Return the (X, Y) coordinate for the center point of the cell that contains the specified text.  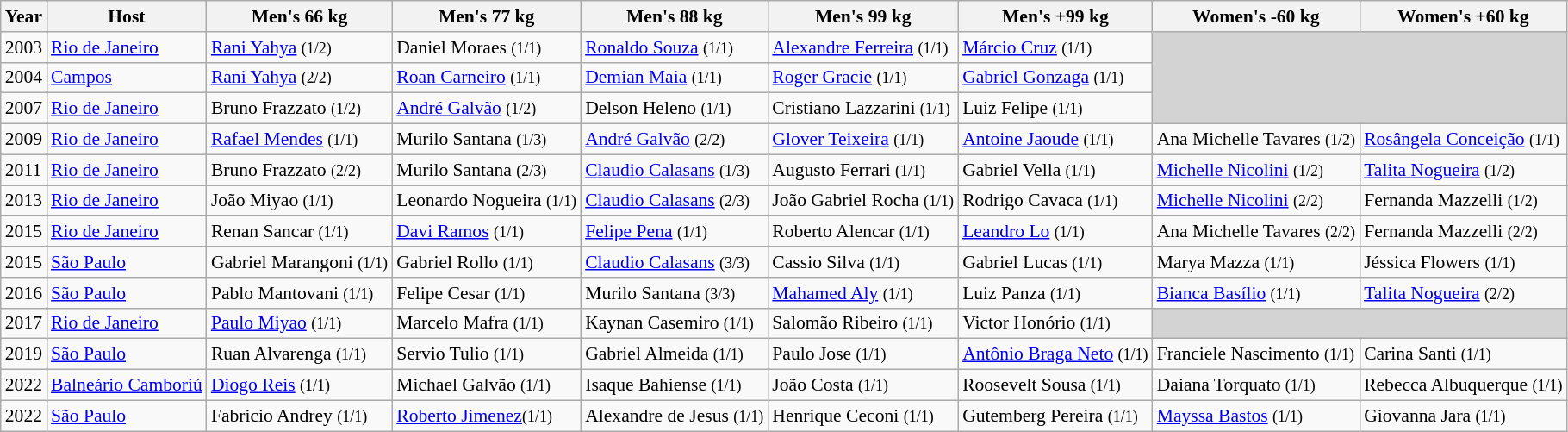
Rani Yahya (2/2) (300, 78)
Men's 77 kg (486, 16)
André Galvão (1/2) (486, 109)
Men's 99 kg (863, 16)
Talita Nogueira (1/2) (1463, 170)
Roberto Alencar (1/1) (863, 232)
Ana Michelle Tavares (1/2) (1256, 140)
Rebecca Albuquerque (1/1) (1463, 385)
Fabricio Andrey (1/1) (300, 416)
Davi Ramos (1/1) (486, 232)
Roger Gracie (1/1) (863, 78)
Giovanna Jara (1/1) (1463, 416)
Cristiano Lazzarini (1/1) (863, 109)
Host (127, 16)
Fernanda Mazzelli (1/2) (1463, 201)
Rodrigo Cavaca (1/1) (1055, 201)
Leandro Lo (1/1) (1055, 232)
Balneário Camboriú (127, 385)
Year (24, 16)
Bruno Frazzato (2/2) (300, 170)
Cassio Silva (1/1) (863, 262)
Marya Mazza (1/1) (1256, 262)
Talita Nogueira (2/2) (1463, 293)
Murilo Santana (2/3) (486, 170)
Gabriel Almeida (1/1) (674, 354)
Delson Heleno (1/1) (674, 109)
Glover Teixeira (1/1) (863, 140)
Victor Honório (1/1) (1055, 323)
Felipe Cesar (1/1) (486, 293)
Campos (127, 78)
Antoine Jaoude (1/1) (1055, 140)
Carina Santi (1/1) (1463, 354)
Fernanda Mazzelli (2/2) (1463, 232)
Diogo Reis (1/1) (300, 385)
Marcelo Mafra (1/1) (486, 323)
Leonardo Nogueira (1/1) (486, 201)
2004 (24, 78)
Men's +99 kg (1055, 16)
Franciele Nascimento (1/1) (1256, 354)
Claudio Calasans (2/3) (674, 201)
2003 (24, 47)
Gabriel Lucas (1/1) (1055, 262)
Daniel Moraes (1/1) (486, 47)
Murilo Santana (3/3) (674, 293)
João Costa (1/1) (863, 385)
2017 (24, 323)
Michelle Nicolini (1/2) (1256, 170)
Mayssa Bastos (1/1) (1256, 416)
André Galvão (2/2) (674, 140)
Roan Carneiro (1/1) (486, 78)
Ronaldo Souza (1/1) (674, 47)
João Gabriel Rocha (1/1) (863, 201)
Augusto Ferrari (1/1) (863, 170)
Luiz Panza (1/1) (1055, 293)
Gabriel Vella (1/1) (1055, 170)
Rosângela Conceição (1/1) (1463, 140)
Gabriel Marangoni (1/1) (300, 262)
Servio Tulio (1/1) (486, 354)
Luiz Felipe (1/1) (1055, 109)
Gabriel Gonzaga (1/1) (1055, 78)
Bruno Frazzato (1/2) (300, 109)
Men's 66 kg (300, 16)
João Miyao (1/1) (300, 201)
Michelle Nicolini (2/2) (1256, 201)
Claudio Calasans (3/3) (674, 262)
Jéssica Flowers (1/1) (1463, 262)
Claudio Calasans (1/3) (674, 170)
Murilo Santana (1/3) (486, 140)
Renan Sancar (1/1) (300, 232)
Felipe Pena (1/1) (674, 232)
Mahamed Aly (1/1) (863, 293)
Ana Michelle Tavares (2/2) (1256, 232)
Gabriel Rollo (1/1) (486, 262)
Isaque Bahiense (1/1) (674, 385)
Antônio Braga Neto (1/1) (1055, 354)
2016 (24, 293)
Alexandre Ferreira (1/1) (863, 47)
Pablo Mantovani (1/1) (300, 293)
Women's +60 kg (1463, 16)
2011 (24, 170)
2007 (24, 109)
Demian Maia (1/1) (674, 78)
2009 (24, 140)
Márcio Cruz (1/1) (1055, 47)
2019 (24, 354)
Michael Galvão (1/1) (486, 385)
Kaynan Casemiro (1/1) (674, 323)
2013 (24, 201)
Paulo Jose (1/1) (863, 354)
Daiana Torquato (1/1) (1256, 385)
Rafael Mendes (1/1) (300, 140)
Henrique Ceconi (1/1) (863, 416)
Salomão Ribeiro (1/1) (863, 323)
Bianca Basílio (1/1) (1256, 293)
Rani Yahya (1/2) (300, 47)
Men's 88 kg (674, 16)
Paulo Miyao (1/1) (300, 323)
Roosevelt Sousa (1/1) (1055, 385)
Roberto Jimenez(1/1) (486, 416)
Gutemberg Pereira (1/1) (1055, 416)
Alexandre de Jesus (1/1) (674, 416)
Ruan Alvarenga (1/1) (300, 354)
Women's -60 kg (1256, 16)
